Detect which cell encompasses the target text, then output its (x, y) center coordinate. 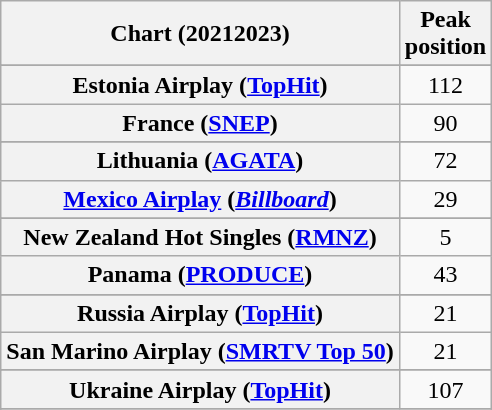
43 (445, 275)
Peakposition (445, 34)
112 (445, 85)
France (SNEP) (200, 123)
90 (445, 123)
107 (445, 389)
Ukraine Airplay (TopHit) (200, 389)
5 (445, 237)
Mexico Airplay (Billboard) (200, 199)
Panama (PRODUCE) (200, 275)
72 (445, 161)
Estonia Airplay (TopHit) (200, 85)
Chart (20212023) (200, 34)
29 (445, 199)
Lithuania (AGATA) (200, 161)
San Marino Airplay (SMRTV Top 50) (200, 351)
New Zealand Hot Singles (RMNZ) (200, 237)
Russia Airplay (TopHit) (200, 313)
